Scan for the cell matching the given text and deliver its (x, y) coordinate at center. 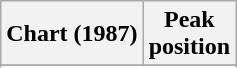
Chart (1987) (72, 34)
Peakposition (189, 34)
